For the text-containing cell, return its midpoint in [x, y] coordinate format. 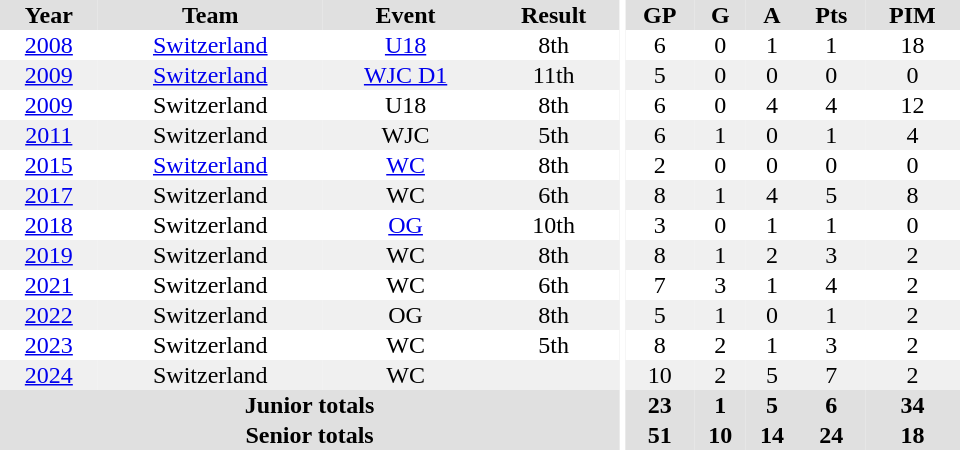
12 [912, 105]
Senior totals [310, 435]
WJC D1 [406, 75]
PIM [912, 15]
2019 [49, 255]
2017 [49, 195]
2015 [49, 165]
Junior totals [310, 405]
Event [406, 15]
10th [554, 225]
2018 [49, 225]
2008 [49, 45]
WJC [406, 135]
Result [554, 15]
2024 [49, 375]
14 [772, 435]
23 [660, 405]
51 [660, 435]
A [772, 15]
24 [832, 435]
2022 [49, 315]
34 [912, 405]
G [720, 15]
2011 [49, 135]
2021 [49, 285]
11th [554, 75]
2023 [49, 345]
Pts [832, 15]
Year [49, 15]
Team [210, 15]
GP [660, 15]
